Provide the [X, Y] coordinate of the cell's center where the given text is located.  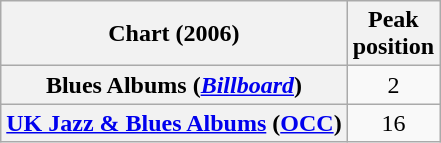
2 [393, 85]
16 [393, 123]
Peakposition [393, 34]
UK Jazz & Blues Albums (OCC) [174, 123]
Chart (2006) [174, 34]
Blues Albums (Billboard) [174, 85]
